Provide the (X, Y) coordinate of the cell's center where the given text is located.  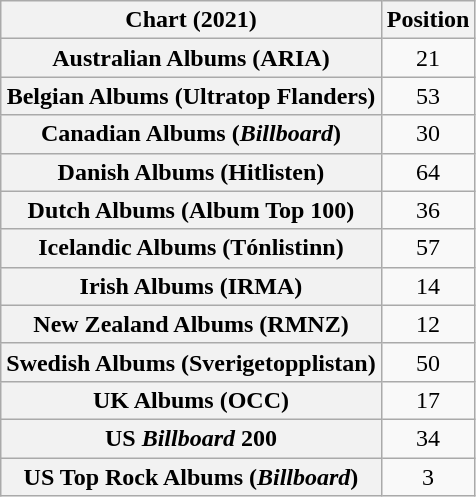
21 (428, 58)
Position (428, 20)
30 (428, 134)
57 (428, 248)
Chart (2021) (191, 20)
US Billboard 200 (191, 438)
Canadian Albums (Billboard) (191, 134)
Icelandic Albums (Tónlistinn) (191, 248)
Swedish Albums (Sverigetopplistan) (191, 362)
36 (428, 210)
50 (428, 362)
64 (428, 172)
UK Albums (OCC) (191, 400)
Danish Albums (Hitlisten) (191, 172)
34 (428, 438)
Australian Albums (ARIA) (191, 58)
12 (428, 324)
3 (428, 477)
Belgian Albums (Ultratop Flanders) (191, 96)
Irish Albums (IRMA) (191, 286)
17 (428, 400)
Dutch Albums (Album Top 100) (191, 210)
14 (428, 286)
53 (428, 96)
New Zealand Albums (RMNZ) (191, 324)
US Top Rock Albums (Billboard) (191, 477)
